Return the (x, y) coordinate for the center point of the cell that contains the specified text.  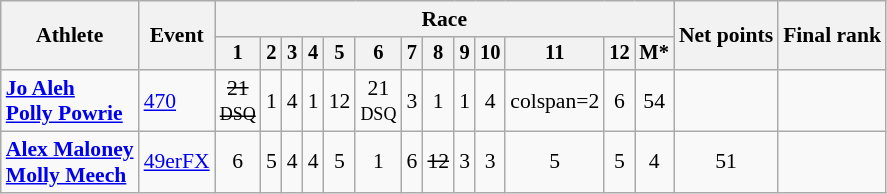
9 (464, 54)
470 (177, 100)
2 (272, 54)
49erFX (177, 162)
Race (444, 19)
51 (726, 162)
8 (438, 54)
Jo AlehPolly Powrie (70, 100)
54 (654, 100)
Event (177, 36)
11 (554, 54)
M* (654, 54)
Final rank (832, 36)
10 (490, 54)
Alex MaloneyMolly Meech (70, 162)
colspan=2 (554, 100)
Athlete (70, 36)
7 (412, 54)
Net points (726, 36)
